Find where the given text appears and provide that cell's center as [x, y] coordinate. 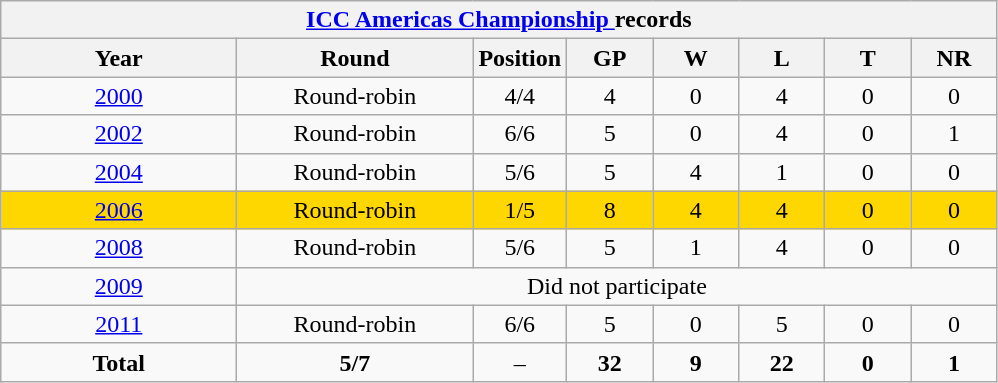
L [782, 58]
W [696, 58]
2008 [119, 248]
Total [119, 362]
2011 [119, 324]
22 [782, 362]
Position [520, 58]
ICC Americas Championship records [499, 20]
NR [954, 58]
– [520, 362]
Year [119, 58]
GP [610, 58]
2000 [119, 96]
5/7 [355, 362]
32 [610, 362]
Round [355, 58]
2009 [119, 286]
2006 [119, 210]
Did not participate [617, 286]
2002 [119, 134]
4/4 [520, 96]
8 [610, 210]
2004 [119, 172]
1/5 [520, 210]
T [868, 58]
9 [696, 362]
